Return [X, Y] of the center of cell containing provided text 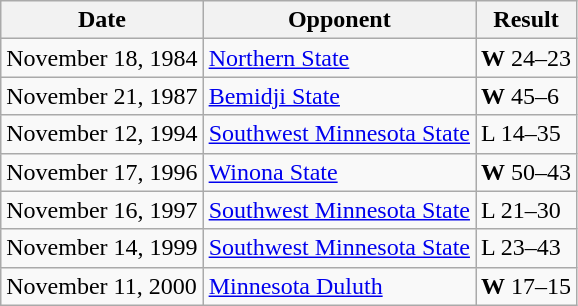
November 17, 1996 [102, 172]
Northern State [339, 58]
November 14, 1999 [102, 248]
L 14–35 [526, 134]
November 21, 1987 [102, 96]
November 16, 1997 [102, 210]
Date [102, 20]
W 24–23 [526, 58]
Winona State [339, 172]
W 50–43 [526, 172]
November 11, 2000 [102, 286]
Minnesota Duluth [339, 286]
Result [526, 20]
L 23–43 [526, 248]
W 17–15 [526, 286]
W 45–6 [526, 96]
L 21–30 [526, 210]
Opponent [339, 20]
Bemidji State [339, 96]
November 18, 1984 [102, 58]
November 12, 1994 [102, 134]
